Find where the given text appears and provide that cell's center as [X, Y] coordinate. 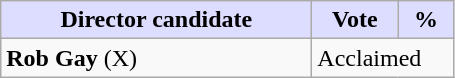
% [426, 20]
Vote [355, 20]
Rob Gay (X) [156, 58]
Acclaimed [383, 58]
Director candidate [156, 20]
